Extract the (x, y) coordinate from the center of the cell holding the provided text.  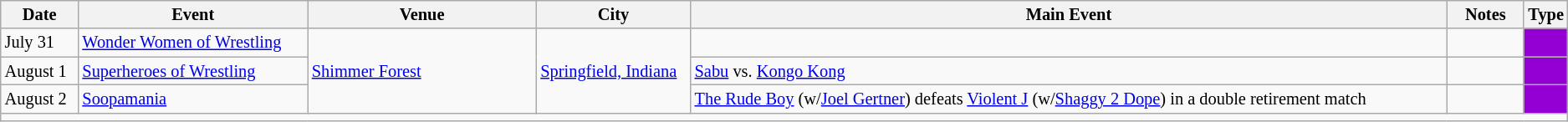
Venue (421, 14)
August 2 (40, 99)
Springfield, Indiana (613, 70)
City (613, 14)
Main Event (1069, 14)
Type (1545, 14)
Sabu vs. Kongo Kong (1069, 71)
Soopamania (192, 99)
Date (40, 14)
Event (192, 14)
August 1 (40, 71)
Notes (1485, 14)
July 31 (40, 43)
Wonder Women of Wrestling (192, 43)
Superheroes of Wrestling (192, 71)
The Rude Boy (w/Joel Gertner) defeats Violent J (w/Shaggy 2 Dope) in a double retirement match (1069, 99)
Shimmer Forest (421, 70)
